Extract the (X, Y) coordinate from the center of the cell holding the provided text.  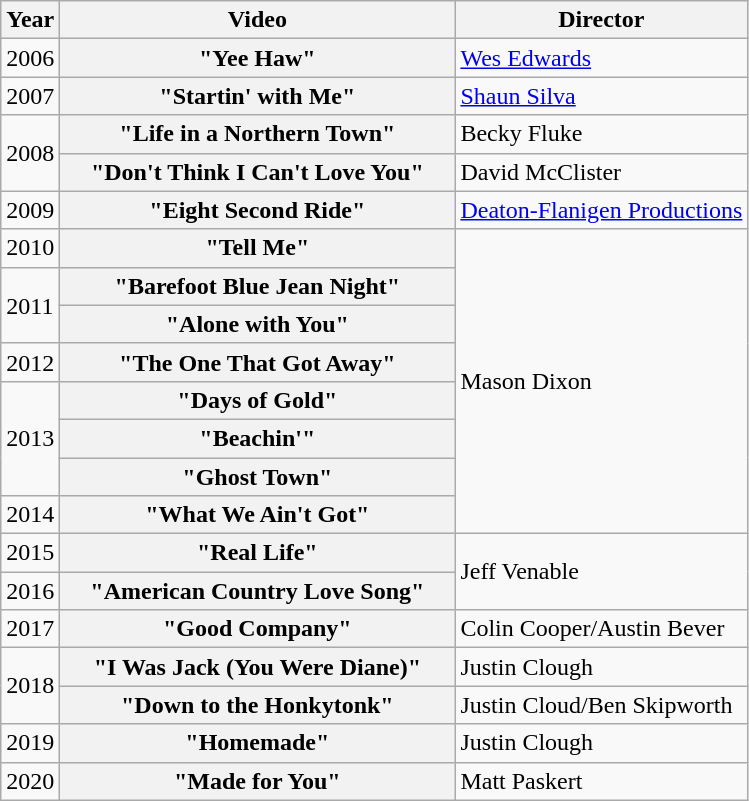
2011 (30, 305)
Shaun Silva (602, 96)
Wes Edwards (602, 58)
2014 (30, 515)
"Tell Me" (258, 248)
"Homemade" (258, 743)
2020 (30, 781)
Video (258, 20)
"Ghost Town" (258, 477)
2015 (30, 553)
Becky Fluke (602, 134)
2017 (30, 629)
Jeff Venable (602, 572)
2010 (30, 248)
"Down to the Honkytonk" (258, 705)
Colin Cooper/Austin Bever (602, 629)
David McClister (602, 172)
"Days of Gold" (258, 400)
2008 (30, 153)
"American Country Love Song" (258, 591)
"Yee Haw" (258, 58)
2018 (30, 686)
Mason Dixon (602, 381)
"What We Ain't Got" (258, 515)
"Life in a Northern Town" (258, 134)
2016 (30, 591)
"Alone with You" (258, 324)
"Startin' with Me" (258, 96)
2012 (30, 362)
"Don't Think I Can't Love You" (258, 172)
"Real Life" (258, 553)
Justin Cloud/Ben Skipworth (602, 705)
"I Was Jack (You Were Diane)" (258, 667)
Director (602, 20)
2013 (30, 438)
Deaton-Flanigen Productions (602, 210)
"Made for You" (258, 781)
"Beachin'" (258, 438)
Matt Paskert (602, 781)
2007 (30, 96)
2006 (30, 58)
"Barefoot Blue Jean Night" (258, 286)
2019 (30, 743)
"Eight Second Ride" (258, 210)
2009 (30, 210)
"Good Company" (258, 629)
Year (30, 20)
"The One That Got Away" (258, 362)
